Find where the given text appears and provide that cell's center as [x, y] coordinate. 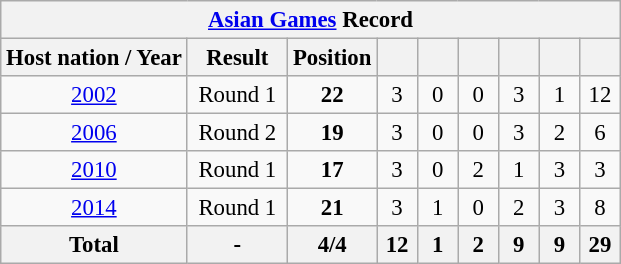
17 [332, 170]
19 [332, 133]
2014 [94, 208]
- [238, 245]
Result [238, 58]
21 [332, 208]
6 [600, 133]
2002 [94, 95]
2010 [94, 170]
Position [332, 58]
Asian Games Record [311, 20]
4/4 [332, 245]
Total [94, 245]
Host nation / Year [94, 58]
8 [600, 208]
22 [332, 95]
2006 [94, 133]
Round 2 [238, 133]
29 [600, 245]
